Search for the cell housing the specified text and yield its [X, Y] center coordinate. 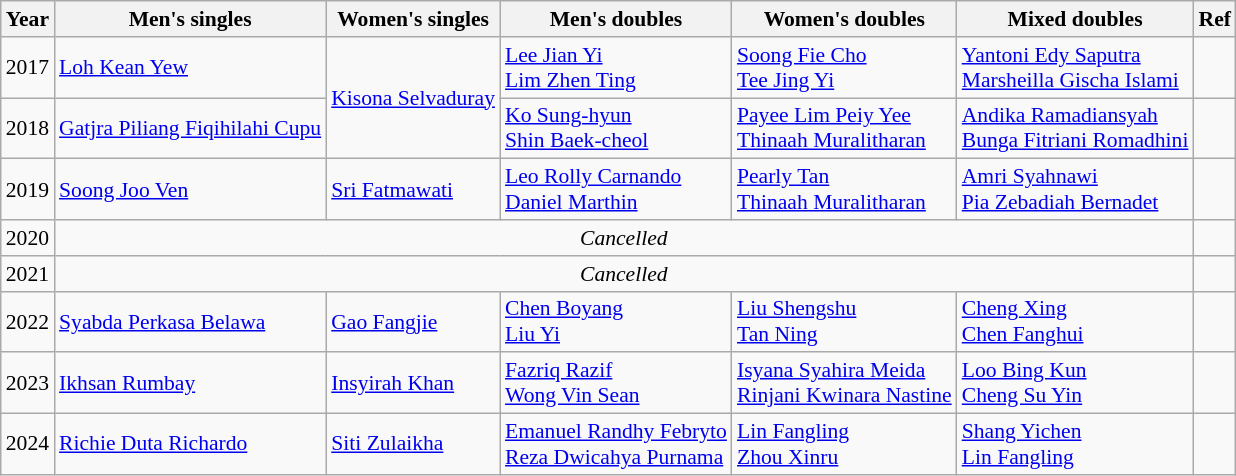
Lee Jian Yi Lim Zhen Ting [616, 68]
2017 [28, 68]
Loh Kean Yew [190, 68]
2019 [28, 190]
Mixed doubles [1076, 19]
2022 [28, 322]
Gao Fangjie [413, 322]
2018 [28, 128]
Liu Shengshu Tan Ning [844, 322]
Loo Bing Kun Cheng Su Yin [1076, 384]
Ikhsan Rumbay [190, 384]
Gatjra Piliang Fiqihilahi Cupu [190, 128]
Lin Fangling Zhou Xinru [844, 444]
Richie Duta Richardo [190, 444]
2020 [28, 238]
2024 [28, 444]
Andika Ramadiansyah Bunga Fitriani Romadhini [1076, 128]
Soong Fie Cho Tee Jing Yi [844, 68]
Amri Syahnawi Pia Zebadiah Bernadet [1076, 190]
Men's singles [190, 19]
Shang Yichen Lin Fangling [1076, 444]
Kisona Selvaduray [413, 98]
Siti Zulaikha [413, 444]
Fazriq Razif Wong Vin Sean [616, 384]
Isyana Syahira Meida Rinjani Kwinara Nastine [844, 384]
Year [28, 19]
Emanuel Randhy Febryto Reza Dwicahya Purnama [616, 444]
Men's doubles [616, 19]
Pearly Tan Thinaah Muralitharan [844, 190]
2023 [28, 384]
Soong Joo Ven [190, 190]
Syabda Perkasa Belawa [190, 322]
Sri Fatmawati [413, 190]
Chen Boyang Liu Yi [616, 322]
2021 [28, 274]
Yantoni Edy Saputra Marsheilla Gischa Islami [1076, 68]
Women's singles [413, 19]
Cheng Xing Chen Fanghui [1076, 322]
Payee Lim Peiy Yee Thinaah Muralitharan [844, 128]
Leo Rolly Carnando Daniel Marthin [616, 190]
Ref [1214, 19]
Ko Sung-hyun Shin Baek-cheol [616, 128]
Insyirah Khan [413, 384]
Women's doubles [844, 19]
